Return [x, y] of the center of cell containing provided text 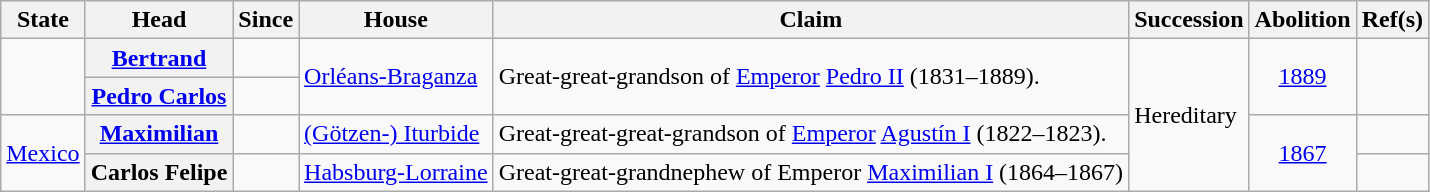
Carlos Felipe [159, 172]
State [43, 20]
Orléans-Braganza [396, 77]
Great-great-grandnephew of Emperor Maximilian I (1864–1867) [811, 172]
Since [266, 20]
Mexico [43, 153]
Bertrand [159, 58]
Habsburg-Lorraine [396, 172]
1867 [1302, 153]
(Götzen-) Iturbide [396, 134]
Maximilian [159, 134]
Head [159, 20]
House [396, 20]
Hereditary [1189, 115]
Great-great-great-grandson of Emperor Agustín I (1822–1823). [811, 134]
Succession [1189, 20]
Great-great-grandson of Emperor Pedro II (1831–1889). [811, 77]
Pedro Carlos [159, 96]
Abolition [1302, 20]
Claim [811, 20]
1889 [1302, 77]
Ref(s) [1392, 20]
